Identify which cell holds the provided text, then report its (X, Y) central coordinate. 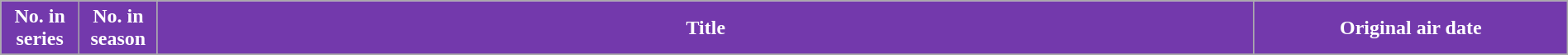
Original air date (1411, 28)
Title (705, 28)
No. inseason (117, 28)
No. inseries (40, 28)
